Extract the (x, y) coordinate from the center of the cell holding the provided text.  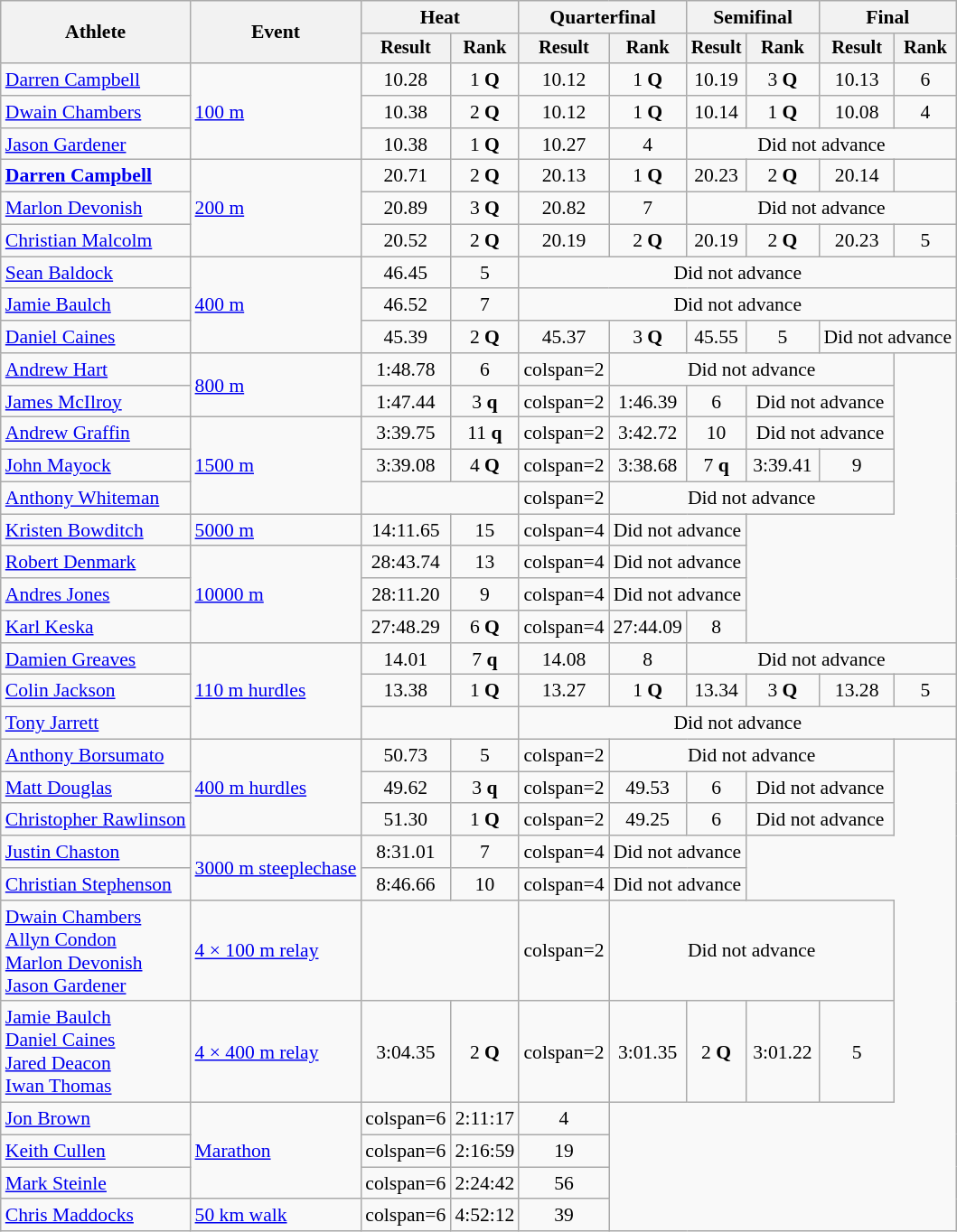
2:16:59 (484, 1152)
Dwain Chambers (96, 112)
3:01.35 (648, 1052)
3000 m steeplechase (277, 867)
Chris Maddocks (96, 1216)
27:48.29 (405, 627)
28:43.74 (405, 563)
1:47.44 (405, 402)
Anthony Borsumato (96, 756)
Jamie Baulch (96, 305)
Andrew Hart (96, 369)
Mark Steinle (96, 1183)
20.89 (405, 209)
Christopher Rawlinson (96, 820)
14:11.65 (405, 530)
4:52:12 (484, 1216)
3:39.08 (405, 466)
100 m (277, 112)
5000 m (277, 530)
13.27 (564, 691)
8:46.66 (405, 884)
51.30 (405, 820)
Semifinal (754, 17)
49.62 (405, 788)
39 (564, 1216)
3:04.35 (405, 1052)
400 m hurdles (277, 788)
10000 m (277, 594)
14.08 (564, 659)
Final (887, 17)
20.14 (857, 176)
Heat (439, 17)
Tony Jarrett (96, 723)
8:31.01 (405, 852)
Marlon Devonish (96, 209)
56 (564, 1183)
11 q (484, 434)
Jamie BaulchDaniel CainesJared DeaconIwan Thomas (96, 1052)
20.13 (564, 176)
Anthony Whiteman (96, 499)
13 (484, 563)
Christian Stephenson (96, 884)
49.25 (648, 820)
Andrew Graffin (96, 434)
Justin Chaston (96, 852)
Jon Brown (96, 1119)
13.38 (405, 691)
13.34 (717, 691)
Marathon (277, 1151)
10.14 (717, 112)
Colin Jackson (96, 691)
800 m (277, 385)
10.13 (857, 79)
3:42.72 (648, 434)
3:39.41 (783, 466)
Christian Malcolm (96, 241)
110 m hurdles (277, 692)
20.71 (405, 176)
46.52 (405, 305)
13.28 (857, 691)
2:11:17 (484, 1119)
Daniel Caines (96, 337)
45.37 (564, 337)
Keith Cullen (96, 1152)
John Mayock (96, 466)
Kristen Bowditch (96, 530)
Sean Baldock (96, 273)
10.19 (717, 79)
200 m (277, 208)
3:38.68 (648, 466)
Dwain ChambersAllyn CondonMarlon DevonishJason Gardener (96, 951)
Quarterfinal (602, 17)
19 (564, 1152)
15 (484, 530)
Matt Douglas (96, 788)
4 Q (484, 466)
Andres Jones (96, 594)
Karl Keska (96, 627)
46.45 (405, 273)
Jason Gardener (96, 145)
3:39.75 (405, 434)
2:24:42 (484, 1183)
Athlete (96, 33)
James McIlroy (96, 402)
10.27 (564, 145)
4 × 400 m relay (277, 1052)
4 × 100 m relay (277, 951)
50.73 (405, 756)
20.82 (564, 209)
1:46.39 (648, 402)
3:01.22 (783, 1052)
1500 m (277, 466)
10.28 (405, 79)
28:11.20 (405, 594)
Damien Greaves (96, 659)
400 m (277, 305)
50 km walk (277, 1216)
6 Q (484, 627)
14.01 (405, 659)
20.52 (405, 241)
Event (277, 33)
27:44.09 (648, 627)
49.53 (648, 788)
10.08 (857, 112)
1:48.78 (405, 369)
Robert Denmark (96, 563)
45.55 (717, 337)
45.39 (405, 337)
